Return [X, Y] of the center of cell containing provided text 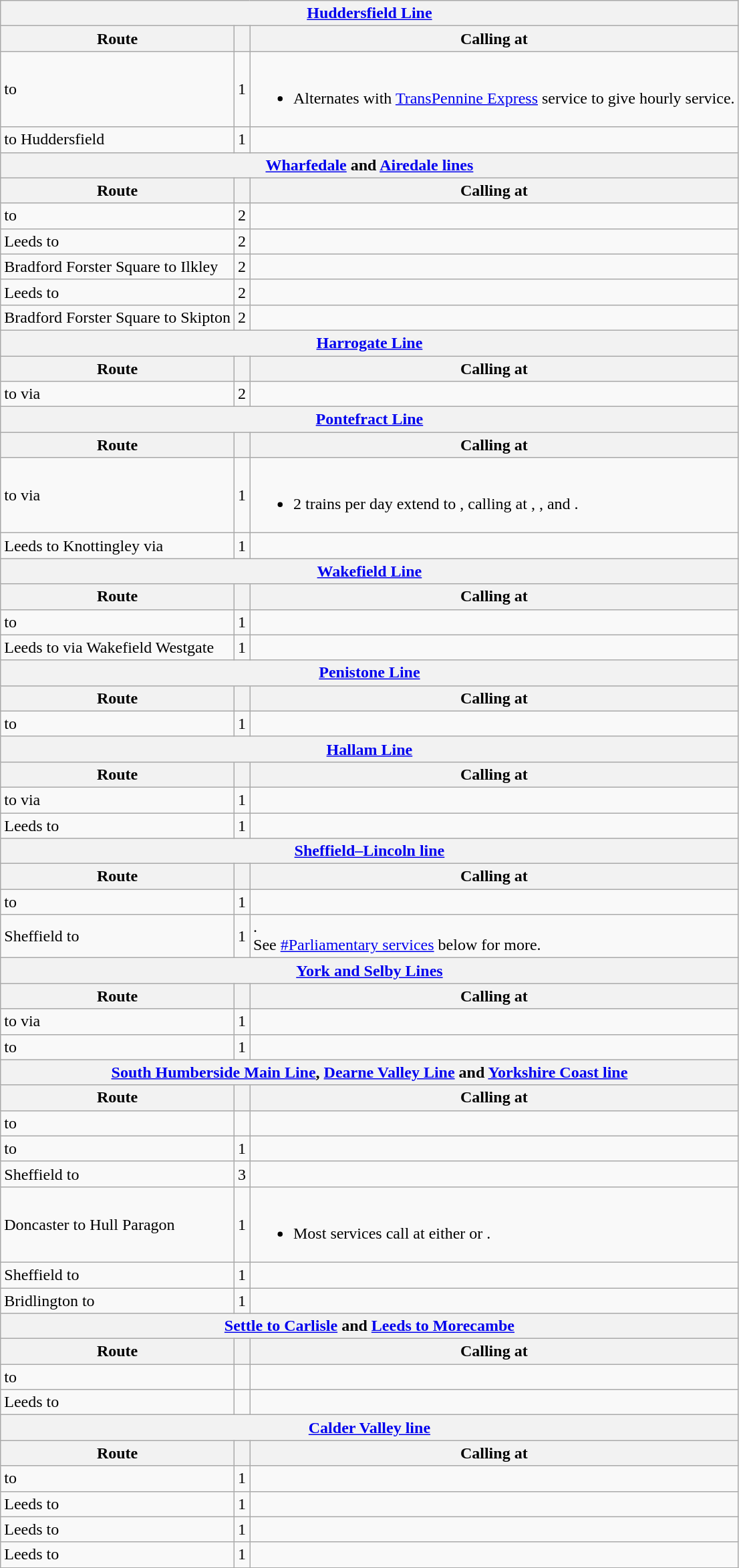
Huddersfield Line [369, 13]
Settle to Carlisle and Leeds to Morecambe [369, 1326]
Hallam Line [369, 749]
Sheffield–Lincoln line [369, 851]
Wharfedale and Airedale lines [369, 165]
Harrogate Line [369, 343]
Bradford Forster Square to Ilkley [118, 267]
Most services call at either or . [494, 1224]
Pontefract Line [369, 420]
South Humberside Main Line, Dearne Valley Line and Yorkshire Coast line [369, 1072]
Leeds to Knottingley via [118, 546]
2 trains per day extend to , calling at , , and . [494, 496]
Bridlington to [118, 1301]
York and Selby Lines [369, 971]
. See #Parliamentary services below for more. [494, 937]
Calder Valley line [369, 1428]
to Huddersfield [118, 140]
3 [242, 1174]
Leeds to via Wakefield Westgate [118, 647]
Doncaster to Hull Paragon [118, 1224]
Bradford Forster Square to Skipton [118, 317]
Alternates with TransPennine Express service to give hourly service. [494, 90]
Wakefield Line [369, 571]
Penistone Line [369, 673]
